Return the [x, y] coordinate for the center point of the cell that contains the specified text.  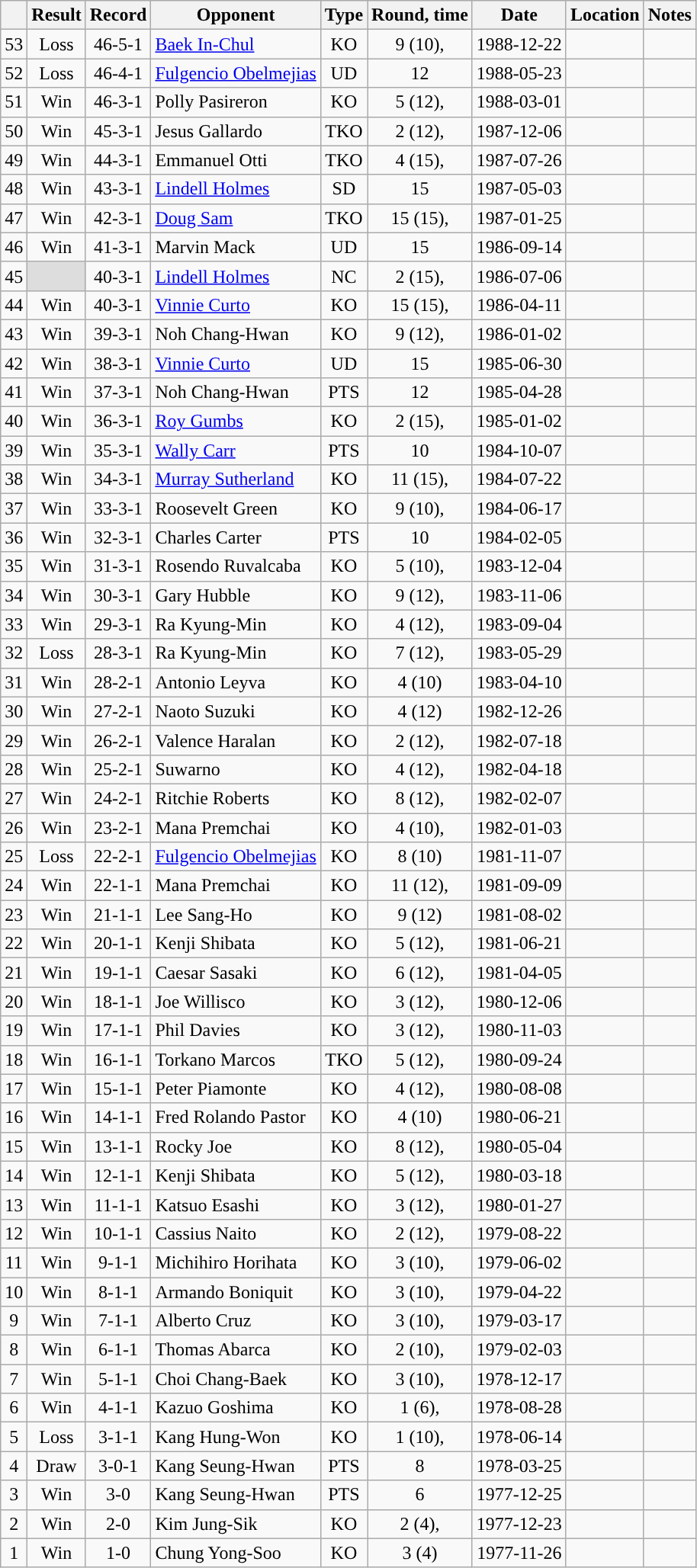
47 [14, 218]
5-1-1 [118, 1379]
Antonio Leyva [236, 682]
4-1-1 [118, 1408]
1979-08-22 [519, 1233]
37 [14, 508]
Alberto Cruz [236, 1321]
Rocky Joe [236, 1146]
1982-07-18 [519, 740]
1984-10-07 [519, 451]
36-3-1 [118, 422]
21-1-1 [118, 915]
19 [14, 1031]
1982-12-26 [519, 711]
26 [14, 827]
1987-07-26 [519, 160]
1980-12-06 [519, 1002]
1980-08-08 [519, 1089]
11 (15), [420, 479]
Type [343, 15]
Polly Pasireron [236, 102]
10-1-1 [118, 1233]
11 [14, 1262]
49 [14, 160]
17-1-1 [118, 1031]
Valence Haralan [236, 740]
9-1-1 [118, 1262]
8 (10) [420, 857]
1978-06-14 [519, 1437]
1981-11-07 [519, 857]
1988-03-01 [519, 102]
18 [14, 1060]
1985-01-02 [519, 422]
30 [14, 711]
Result [56, 15]
8-1-1 [118, 1292]
1986-01-02 [519, 334]
Michihiro Horihata [236, 1262]
3 (4) [420, 1553]
31-3-1 [118, 566]
16-1-1 [118, 1060]
4 (15), [420, 160]
37-3-1 [118, 393]
51 [14, 102]
46-5-1 [118, 44]
1979-04-22 [519, 1292]
5 (10), [420, 566]
1984-07-22 [519, 479]
24-2-1 [118, 798]
Katsuo Esashi [236, 1204]
28-3-1 [118, 653]
6-1-1 [118, 1350]
3-0 [118, 1495]
SD [343, 189]
1988-12-22 [519, 44]
28 [14, 769]
1981-06-21 [519, 944]
Joe Willisco [236, 1002]
45-3-1 [118, 131]
14-1-1 [118, 1117]
31 [14, 682]
3-1-1 [118, 1437]
2 (10), [420, 1350]
3 [14, 1495]
20 [14, 1002]
Murray Sutherland [236, 479]
Notes [670, 15]
Date [519, 15]
26-2-1 [118, 740]
Jesus Gallardo [236, 131]
1980-06-21 [519, 1117]
4 [14, 1466]
Round, time [420, 15]
29-3-1 [118, 624]
Armando Boniquit [236, 1292]
5 [14, 1437]
23-2-1 [118, 827]
1 (10), [420, 1437]
38-3-1 [118, 364]
Kazuo Goshima [236, 1408]
1982-01-03 [519, 827]
1978-03-25 [519, 1466]
7-1-1 [118, 1321]
Record [118, 15]
Marvin Mack [236, 247]
1987-12-06 [519, 131]
11-1-1 [118, 1204]
14 [14, 1175]
1988-05-23 [519, 73]
35-3-1 [118, 451]
Gary Hubble [236, 595]
Ritchie Roberts [236, 798]
1981-08-02 [519, 915]
2 [14, 1524]
38 [14, 479]
Opponent [236, 15]
Emmanuel Otti [236, 160]
Roosevelt Green [236, 508]
1980-03-18 [519, 1175]
40 [14, 422]
33-3-1 [118, 508]
Rosendo Ruvalcaba [236, 566]
2-0 [118, 1524]
52 [14, 73]
43 [14, 334]
34-3-1 [118, 479]
1980-09-24 [519, 1060]
36 [14, 537]
Kang Hung-Won [236, 1437]
1981-09-09 [519, 886]
39-3-1 [118, 334]
1979-02-03 [519, 1350]
3-0-1 [118, 1466]
13-1-1 [118, 1146]
41-3-1 [118, 247]
Roy Gumbs [236, 422]
12-1-1 [118, 1175]
Naoto Suzuki [236, 711]
11 (12), [420, 886]
Phil Davies [236, 1031]
46-3-1 [118, 102]
1982-02-07 [519, 798]
1 (6), [420, 1408]
Chung Yong-Soo [236, 1553]
Charles Carter [236, 537]
32-3-1 [118, 537]
1986-07-06 [519, 276]
1 [14, 1553]
NC [343, 276]
15-1-1 [118, 1089]
25 [14, 857]
16 [14, 1117]
6 (12), [420, 973]
32 [14, 653]
46-4-1 [118, 73]
43-3-1 [118, 189]
1985-06-30 [519, 364]
Wally Carr [236, 451]
42 [14, 364]
13 [14, 1204]
22-1-1 [118, 886]
1978-08-28 [519, 1408]
4 (12) [420, 711]
1983-09-04 [519, 624]
1977-12-23 [519, 1524]
Draw [56, 1466]
Doug Sam [236, 218]
7 [14, 1379]
33 [14, 624]
Peter Piamonte [236, 1089]
46 [14, 247]
Fred Rolando Pastor [236, 1117]
1982-04-18 [519, 769]
1978-12-17 [519, 1379]
27 [14, 798]
1979-06-02 [519, 1262]
29 [14, 740]
Lee Sang-Ho [236, 915]
23 [14, 915]
1980-05-04 [519, 1146]
Torkano Marcos [236, 1060]
28-2-1 [118, 682]
Baek In-Chul [236, 44]
1986-04-11 [519, 305]
1980-11-03 [519, 1031]
34 [14, 595]
1983-12-04 [519, 566]
21 [14, 973]
25-2-1 [118, 769]
Kim Jung-Sik [236, 1524]
Suwarno [236, 769]
1987-01-25 [519, 218]
27-2-1 [118, 711]
1983-04-10 [519, 682]
41 [14, 393]
1977-11-26 [519, 1553]
53 [14, 44]
Choi Chang-Baek [236, 1379]
20-1-1 [118, 944]
Caesar Sasaki [236, 973]
1-0 [118, 1553]
9 [14, 1321]
1984-02-05 [519, 537]
30-3-1 [118, 595]
24 [14, 886]
1977-12-25 [519, 1495]
19-1-1 [118, 973]
50 [14, 131]
1986-09-14 [519, 247]
1981-04-05 [519, 973]
Location [605, 15]
22 [14, 944]
Cassius Naito [236, 1233]
1987-05-03 [519, 189]
44 [14, 305]
2 (4), [420, 1524]
1985-04-28 [519, 393]
1983-05-29 [519, 653]
7 (12), [420, 653]
1980-01-27 [519, 1204]
39 [14, 451]
Thomas Abarca [236, 1350]
18-1-1 [118, 1002]
22-2-1 [118, 857]
1983-11-06 [519, 595]
1984-06-17 [519, 508]
42-3-1 [118, 218]
4 (10), [420, 827]
45 [14, 276]
1979-03-17 [519, 1321]
17 [14, 1089]
48 [14, 189]
44-3-1 [118, 160]
35 [14, 566]
9 (12) [420, 915]
